Return [X, Y] of the center of cell containing provided text 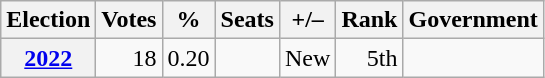
+/– [307, 20]
Votes [129, 20]
Seats [247, 20]
Government [473, 20]
Election [48, 20]
% [188, 20]
2022 [48, 58]
5th [370, 58]
New [307, 58]
0.20 [188, 58]
Rank [370, 20]
18 [129, 58]
